Extract the [X, Y] coordinate from the center of the cell holding the provided text.  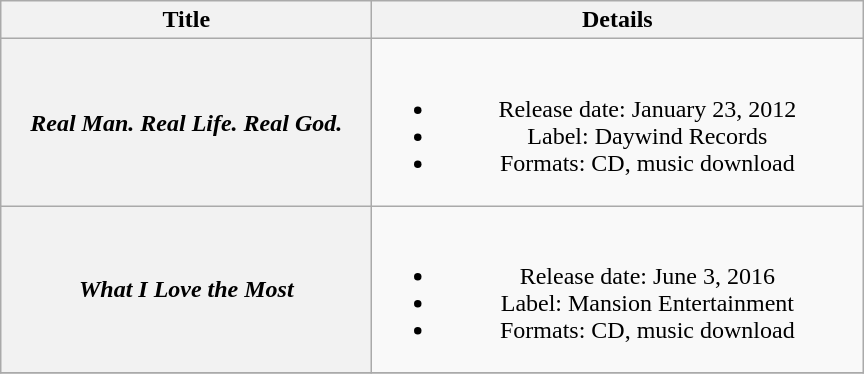
Title [186, 20]
Details [618, 20]
What I Love the Most [186, 290]
Release date: January 23, 2012Label: Daywind RecordsFormats: CD, music download [618, 122]
Real Man. Real Life. Real God. [186, 122]
Release date: June 3, 2016Label: Mansion EntertainmentFormats: CD, music download [618, 290]
